Return [x, y] of the center of cell containing provided text 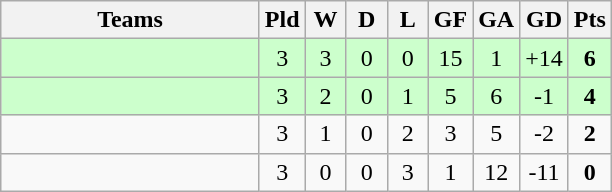
+14 [544, 58]
-1 [544, 96]
15 [450, 58]
Teams [130, 20]
Pts [590, 20]
Pld [282, 20]
GA [496, 20]
GF [450, 20]
GD [544, 20]
12 [496, 172]
L [408, 20]
4 [590, 96]
-11 [544, 172]
W [326, 20]
D [366, 20]
-2 [544, 134]
